Provide the [x, y] coordinate of the cell's center where the given text is located.  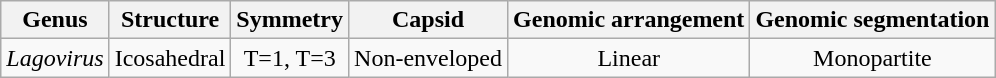
Genomic arrangement [629, 20]
Capsid [428, 20]
Genomic segmentation [872, 20]
Non-enveloped [428, 58]
Structure [170, 20]
Linear [629, 58]
Genus [55, 20]
T=1, T=3 [290, 58]
Symmetry [290, 20]
Lagovirus [55, 58]
Monopartite [872, 58]
Icosahedral [170, 58]
